Determine the [x, y] coordinate at the center of the cell enclosing the given text.  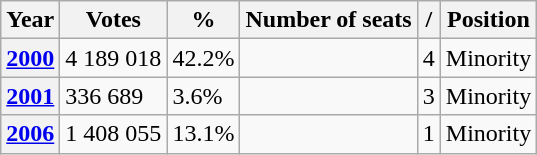
1 [428, 134]
3.6% [204, 96]
4 [428, 58]
Votes [114, 20]
42.2% [204, 58]
/ [428, 20]
Number of seats [328, 20]
1 408 055 [114, 134]
336 689 [114, 96]
2001 [30, 96]
3 [428, 96]
% [204, 20]
2000 [30, 58]
Position [488, 20]
4 189 018 [114, 58]
2006 [30, 134]
13.1% [204, 134]
Year [30, 20]
